Detect which cell encompasses the target text, then output its [x, y] center coordinate. 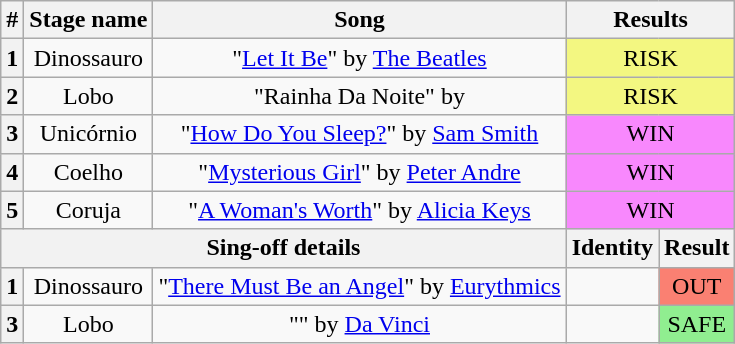
Unicórnio [88, 134]
OUT [697, 286]
Results [650, 20]
# [12, 20]
Coelho [88, 172]
"" by Da Vinci [360, 324]
"A Woman's Worth" by Alicia Keys [360, 210]
Stage name [88, 20]
Identity [612, 248]
5 [12, 210]
Sing-off details [284, 248]
"How Do You Sleep?" by Sam Smith [360, 134]
"There Must Be an Angel" by Eurythmics [360, 286]
"Mysterious Girl" by Peter Andre [360, 172]
4 [12, 172]
Result [697, 248]
2 [12, 96]
"Let It Be" by The Beatles [360, 58]
"Rainha Da Noite" by [360, 96]
Song [360, 20]
Coruja [88, 210]
SAFE [697, 324]
